Identify which cell holds the provided text, then report its (X, Y) central coordinate. 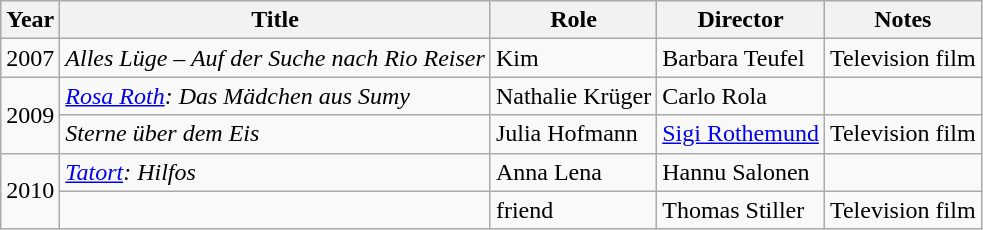
2009 (30, 115)
Thomas Stiller (741, 210)
Year (30, 20)
Director (741, 20)
Rosa Roth: Das Mädchen aus Sumy (276, 96)
Kim (573, 58)
Anna Lena (573, 172)
Notes (902, 20)
Title (276, 20)
Hannu Salonen (741, 172)
Barbara Teufel (741, 58)
Nathalie Krüger (573, 96)
2007 (30, 58)
friend (573, 210)
Sigi Rothemund (741, 134)
Tatort: Hilfos (276, 172)
Julia Hofmann (573, 134)
Carlo Rola (741, 96)
2010 (30, 191)
Role (573, 20)
Alles Lüge – Auf der Suche nach Rio Reiser (276, 58)
Sterne über dem Eis (276, 134)
